Extract the (X, Y) coordinate from the center of the cell holding the provided text.  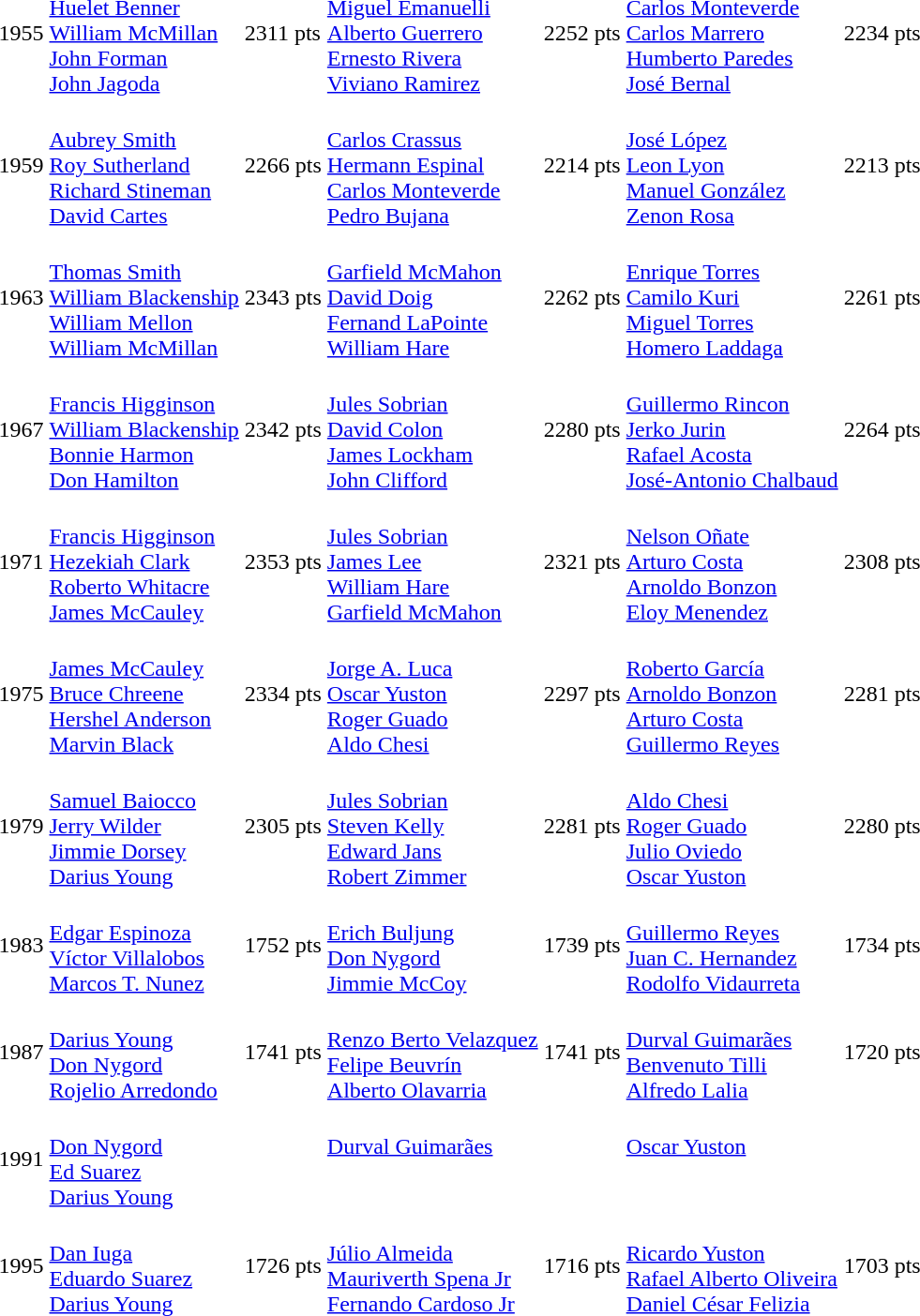
2342 pts (283, 429)
Don NygordEd SuarezDarius Young (144, 1159)
Jules SobrianJames LeeWilliam HareGarfield McMahon (432, 561)
Edgar EspinozaVíctor VillalobosMarcos T. Nunez (144, 945)
Thomas SmithWilliam BlackenshipWilliam MellonWilliam McMillan (144, 297)
Darius YoungDon NygordRojelio Arredondo (144, 1052)
2280 pts (581, 429)
Durval GuimarãesBenvenuto TilliAlfredo Lalia (731, 1052)
Nelson OñateArturo CostaArnoldo BonzonEloy Menendez (731, 561)
Oscar Yuston (731, 1159)
Francis HigginsonHezekiah ClarkRoberto WhitacreJames McCauley (144, 561)
Guillermo ReyesJuan C. HernandezRodolfo Vidaurreta (731, 945)
2266 pts (283, 165)
1752 pts (283, 945)
Guillermo RinconJerko JurinRafael AcostaJosé-Antonio Chalbaud (731, 429)
Samuel BaioccoJerry WilderJimmie DorseyDarius Young (144, 826)
2281 pts (581, 826)
Aubrey SmithRoy SutherlandRichard StinemanDavid Cartes (144, 165)
2305 pts (283, 826)
Jorge A. LucaOscar YustonRoger GuadoAldo Chesi (432, 694)
2343 pts (283, 297)
Aldo ChesiRoger GuadoJulio OviedoOscar Yuston (731, 826)
2214 pts (581, 165)
Renzo Berto VelazquezFelipe BeuvrínAlberto Olavarria (432, 1052)
José LópezLeon LyonManuel GonzálezZenon Rosa (731, 165)
Jules SobrianSteven KellyEdward JansRobert Zimmer (432, 826)
2353 pts (283, 561)
2334 pts (283, 694)
James McCauleyBruce ChreeneHershel AndersonMarvin Black (144, 694)
Durval Guimarães (432, 1159)
Erich BuljungDon NygordJimmie McCoy (432, 945)
Jules SobrianDavid ColonJames LockhamJohn Clifford (432, 429)
Enrique TorresCamilo KuriMiguel TorresHomero Laddaga (731, 297)
1739 pts (581, 945)
Carlos CrassusHermann EspinalCarlos MonteverdePedro Bujana (432, 165)
Francis HigginsonWilliam BlackenshipBonnie HarmonDon Hamilton (144, 429)
Roberto GarcíaArnoldo BonzonArturo CostaGuillermo Reyes (731, 694)
2262 pts (581, 297)
Garfield McMahonDavid DoigFernand LaPointeWilliam Hare (432, 297)
2321 pts (581, 561)
2297 pts (581, 694)
